Provide the (X, Y) coordinate of the cell's center where the given text is located.  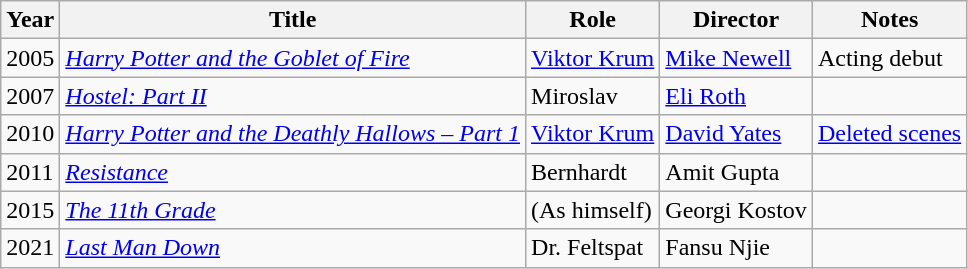
The 11th Grade (293, 210)
Year (30, 20)
2021 (30, 248)
Mike Newell (736, 58)
Fansu Njie (736, 248)
(As himself) (593, 210)
Bernhardt (593, 172)
2015 (30, 210)
Director (736, 20)
David Yates (736, 134)
Role (593, 20)
Deleted scenes (889, 134)
2010 (30, 134)
Notes (889, 20)
Dr. Feltspat (593, 248)
Georgi Kostov (736, 210)
Hostel: Part II (293, 96)
Last Man Down (293, 248)
Harry Potter and the Deathly Hallows – Part 1 (293, 134)
Resistance (293, 172)
Miroslav (593, 96)
2011 (30, 172)
2005 (30, 58)
Eli Roth (736, 96)
Harry Potter and the Goblet of Fire (293, 58)
Amit Gupta (736, 172)
Acting debut (889, 58)
2007 (30, 96)
Title (293, 20)
